Determine the (X, Y) coordinate at the center of the cell enclosing the given text.  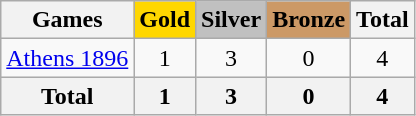
Games (68, 20)
Silver (232, 20)
Gold (165, 20)
Bronze (309, 20)
Athens 1896 (68, 58)
